Search for the cell housing the specified text and yield its (x, y) center coordinate. 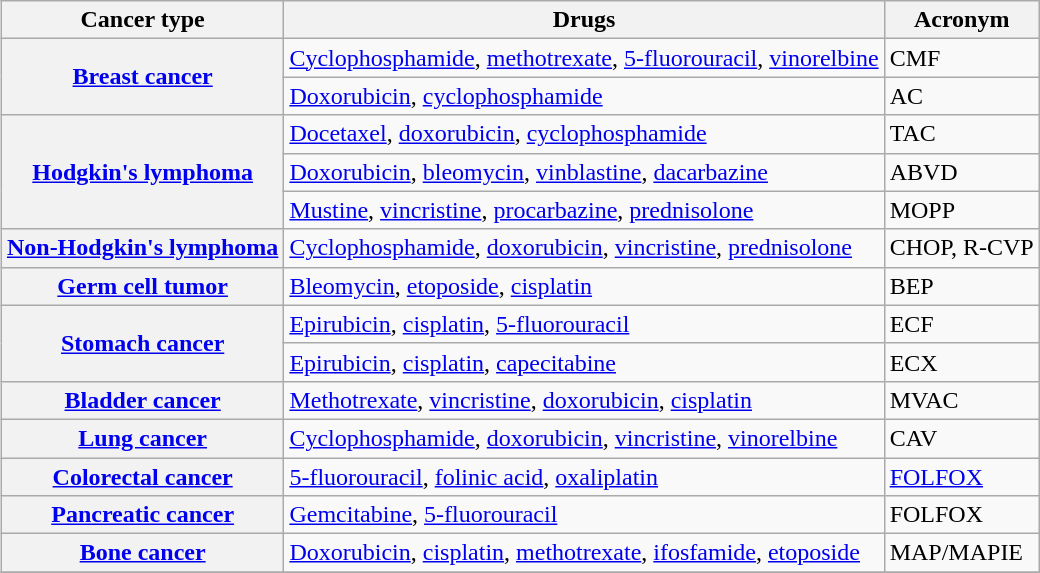
Breast cancer (142, 77)
Cyclophosphamide, doxorubicin, vincristine, prednisolone (584, 248)
ECX (962, 362)
Doxorubicin, cisplatin, methotrexate, ifosfamide, etoposide (584, 553)
Methotrexate, vincristine, doxorubicin, cisplatin (584, 400)
Lung cancer (142, 438)
Doxorubicin, cyclophosphamide (584, 96)
Hodgkin's lymphoma (142, 172)
Doxorubicin, bleomycin, vinblastine, dacarbazine (584, 172)
Non-Hodgkin's lymphoma (142, 248)
MAP/MAPIE (962, 553)
CMF (962, 58)
Mustine, vincristine, procarbazine, prednisolone (584, 210)
Docetaxel, doxorubicin, cyclophosphamide (584, 134)
Stomach cancer (142, 343)
Cancer type (142, 20)
Bleomycin, etoposide, cisplatin (584, 286)
Pancreatic cancer (142, 515)
CAV (962, 438)
CHOP, R-CVP (962, 248)
5-fluorouracil, folinic acid, oxaliplatin (584, 477)
Germ cell tumor (142, 286)
MVAC (962, 400)
Drugs (584, 20)
TAC (962, 134)
Epirubicin, cisplatin, capecitabine (584, 362)
Colorectal cancer (142, 477)
MOPP (962, 210)
Gemcitabine, 5-fluorouracil (584, 515)
ABVD (962, 172)
AC (962, 96)
BEP (962, 286)
Bone cancer (142, 553)
Cyclophosphamide, doxorubicin, vincristine, vinorelbine (584, 438)
Bladder cancer (142, 400)
ECF (962, 324)
Acronym (962, 20)
Cyclophosphamide, methotrexate, 5-fluorouracil, vinorelbine (584, 58)
Epirubicin, cisplatin, 5-fluorouracil (584, 324)
